Pinpoint the cell where the given text exists, returning its (X, Y) midpoint coordinate. 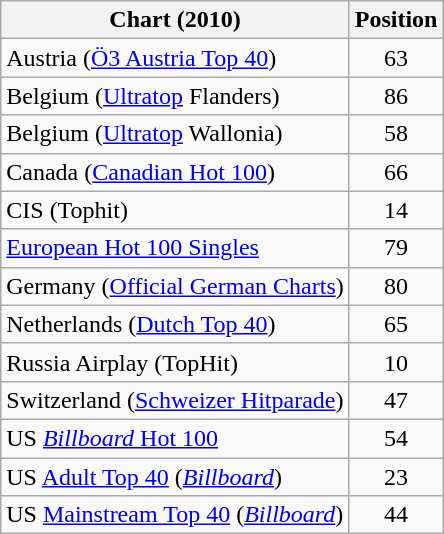
European Hot 100 Singles (175, 248)
47 (396, 400)
Russia Airplay (TopHit) (175, 362)
23 (396, 477)
Position (396, 20)
Switzerland (Schweizer Hitparade) (175, 400)
80 (396, 286)
79 (396, 248)
Chart (2010) (175, 20)
54 (396, 438)
65 (396, 324)
Canada (Canadian Hot 100) (175, 172)
58 (396, 134)
Belgium (Ultratop Wallonia) (175, 134)
66 (396, 172)
US Mainstream Top 40 (Billboard) (175, 515)
CIS (Tophit) (175, 210)
Belgium (Ultratop Flanders) (175, 96)
Germany (Official German Charts) (175, 286)
Netherlands (Dutch Top 40) (175, 324)
14 (396, 210)
Austria (Ö3 Austria Top 40) (175, 58)
63 (396, 58)
10 (396, 362)
86 (396, 96)
US Adult Top 40 (Billboard) (175, 477)
44 (396, 515)
US Billboard Hot 100 (175, 438)
